Identify which cell holds the provided text, then report its (x, y) central coordinate. 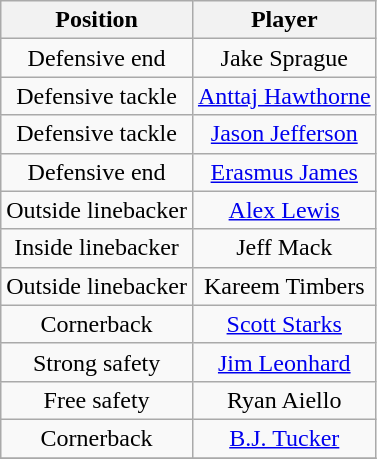
Erasmus James (284, 172)
Jake Sprague (284, 58)
Kareem Timbers (284, 286)
Ryan Aiello (284, 400)
Inside linebacker (97, 248)
Alex Lewis (284, 210)
Jim Leonhard (284, 362)
Position (97, 20)
Strong safety (97, 362)
Jeff Mack (284, 248)
Free safety (97, 400)
Anttaj Hawthorne (284, 96)
Player (284, 20)
Scott Starks (284, 324)
Jason Jefferson (284, 134)
B.J. Tucker (284, 438)
